Pinpoint the cell where the given text exists, returning its (x, y) midpoint coordinate. 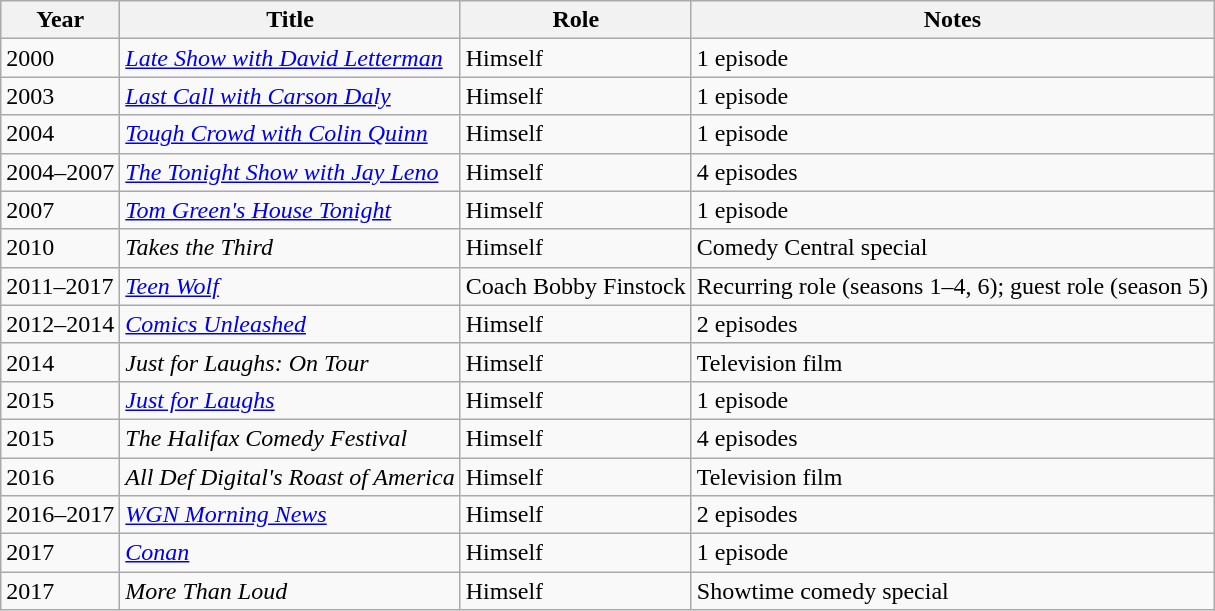
Just for Laughs: On Tour (290, 362)
Takes the Third (290, 248)
Title (290, 20)
The Tonight Show with Jay Leno (290, 172)
Notes (952, 20)
Showtime comedy special (952, 591)
Comics Unleashed (290, 324)
2004–2007 (60, 172)
2012–2014 (60, 324)
The Halifax Comedy Festival (290, 438)
2004 (60, 134)
Conan (290, 553)
Late Show with David Letterman (290, 58)
2014 (60, 362)
Just for Laughs (290, 400)
Tom Green's House Tonight (290, 210)
All Def Digital's Roast of America (290, 477)
WGN Morning News (290, 515)
More Than Loud (290, 591)
Tough Crowd with Colin Quinn (290, 134)
Last Call with Carson Daly (290, 96)
2003 (60, 96)
Teen Wolf (290, 286)
2000 (60, 58)
2016–2017 (60, 515)
Role (576, 20)
2016 (60, 477)
Recurring role (seasons 1–4, 6); guest role (season 5) (952, 286)
2007 (60, 210)
Year (60, 20)
Coach Bobby Finstock (576, 286)
2011–2017 (60, 286)
2010 (60, 248)
Comedy Central special (952, 248)
